Scan for the cell matching the given text and deliver its [x, y] coordinate at center. 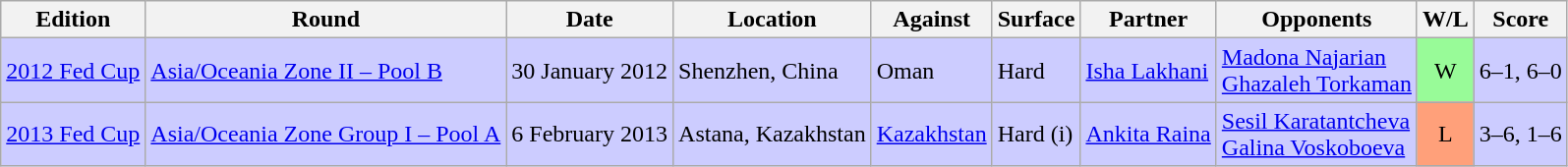
Location [773, 20]
Round [326, 20]
W [1445, 71]
Kazakhstan [932, 134]
Against [932, 20]
Hard [1036, 71]
2013 Fed Cup [73, 134]
Oman [932, 71]
Ankita Raina [1148, 134]
30 January 2012 [590, 71]
Partner [1148, 20]
6 February 2013 [590, 134]
6–1, 6–0 [1520, 71]
Opponents [1316, 20]
Shenzhen, China [773, 71]
Madona Najarian Ghazaleh Torkaman [1316, 71]
Asia/Oceania Zone Group I – Pool A [326, 134]
Hard (i) [1036, 134]
Astana, Kazakhstan [773, 134]
Date [590, 20]
L [1445, 134]
Edition [73, 20]
Sesil Karatantcheva Galina Voskoboeva [1316, 134]
Surface [1036, 20]
2012 Fed Cup [73, 71]
Score [1520, 20]
Isha Lakhani [1148, 71]
3–6, 1–6 [1520, 134]
Asia/Oceania Zone II – Pool B [326, 71]
W/L [1445, 20]
